From the cell containing the given text, extract its center point as (X, Y) coordinate. 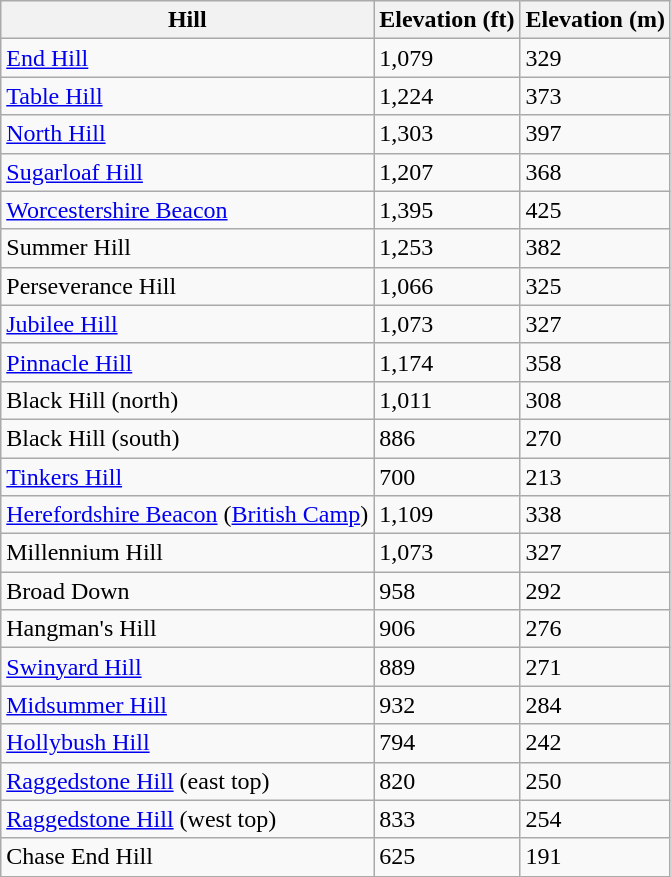
Raggedstone Hill (east top) (188, 781)
276 (595, 629)
Table Hill (188, 96)
292 (595, 591)
329 (595, 58)
Hollybush Hill (188, 743)
250 (595, 781)
1,303 (447, 134)
Swinyard Hill (188, 667)
1,011 (447, 400)
Sugarloaf Hill (188, 172)
Chase End Hill (188, 857)
1,207 (447, 172)
Pinnacle Hill (188, 362)
Raggedstone Hill (west top) (188, 819)
213 (595, 477)
325 (595, 286)
Millennium Hill (188, 553)
1,066 (447, 286)
1,109 (447, 515)
Elevation (ft) (447, 20)
1,174 (447, 362)
Broad Down (188, 591)
368 (595, 172)
1,079 (447, 58)
1,253 (447, 248)
Perseverance Hill (188, 286)
358 (595, 362)
270 (595, 438)
271 (595, 667)
1,395 (447, 210)
Midsummer Hill (188, 705)
794 (447, 743)
308 (595, 400)
242 (595, 743)
Black Hill (north) (188, 400)
Herefordshire Beacon (British Camp) (188, 515)
833 (447, 819)
700 (447, 477)
886 (447, 438)
Jubilee Hill (188, 324)
191 (595, 857)
1,224 (447, 96)
Hangman's Hill (188, 629)
958 (447, 591)
254 (595, 819)
End Hill (188, 58)
932 (447, 705)
625 (447, 857)
889 (447, 667)
Tinkers Hill (188, 477)
Summer Hill (188, 248)
820 (447, 781)
338 (595, 515)
382 (595, 248)
397 (595, 134)
425 (595, 210)
Worcestershire Beacon (188, 210)
906 (447, 629)
373 (595, 96)
284 (595, 705)
Hill (188, 20)
Elevation (m) (595, 20)
Black Hill (south) (188, 438)
North Hill (188, 134)
